Detect which cell encompasses the target text, then output its (X, Y) center coordinate. 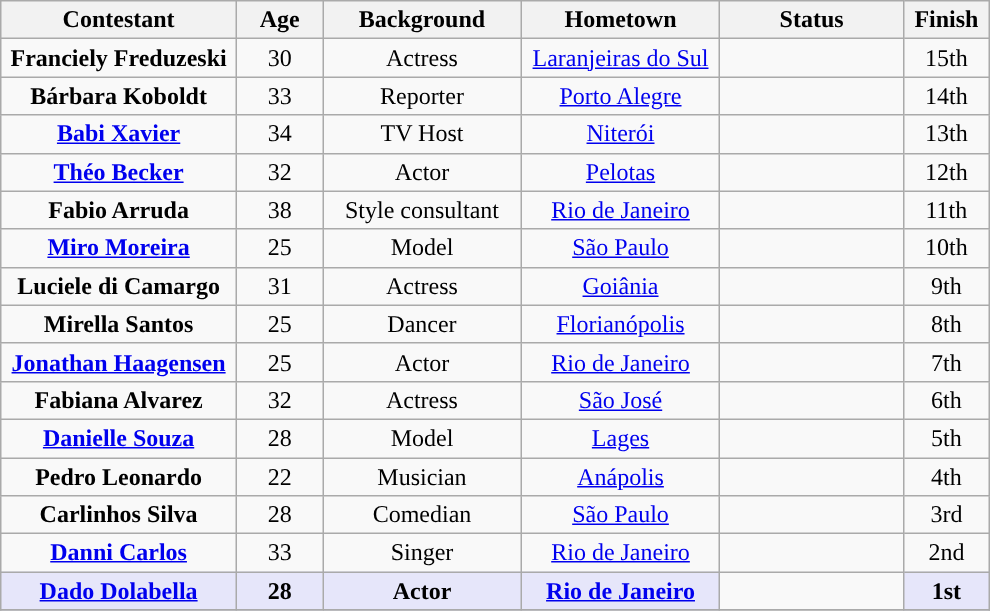
Pelotas (620, 172)
8th (946, 324)
11th (946, 210)
Singer (422, 553)
Mirella Santos (119, 324)
Babi Xavier (119, 134)
Luciele di Camargo (119, 286)
Anápolis (620, 477)
4th (946, 477)
7th (946, 362)
14th (946, 96)
São José (620, 400)
38 (280, 210)
6th (946, 400)
Carlinhos Silva (119, 515)
Fabiana Alvarez (119, 400)
31 (280, 286)
Théo Becker (119, 172)
Miro Moreira (119, 248)
Danni Carlos (119, 553)
34 (280, 134)
13th (946, 134)
Fabio Arruda (119, 210)
Laranjeiras do Sul (620, 58)
Pedro Leonardo (119, 477)
5th (946, 438)
Bárbara Koboldt (119, 96)
Dancer (422, 324)
Musician (422, 477)
Finish (946, 20)
9th (946, 286)
Age (280, 20)
Porto Alegre (620, 96)
3rd (946, 515)
22 (280, 477)
Florianópolis (620, 324)
Background (422, 20)
Contestant (119, 20)
2nd (946, 553)
Jonathan Haagensen (119, 362)
30 (280, 58)
Style consultant (422, 210)
12th (946, 172)
Comedian (422, 515)
15th (946, 58)
Reporter (422, 96)
Lages (620, 438)
Hometown (620, 20)
Status (812, 20)
10th (946, 248)
Dado Dolabella (119, 591)
Franciely Freduzeski (119, 58)
Goiânia (620, 286)
1st (946, 591)
Danielle Souza (119, 438)
Niterói (620, 134)
TV Host (422, 134)
